Extract the (x, y) coordinate from the center of the cell holding the provided text.  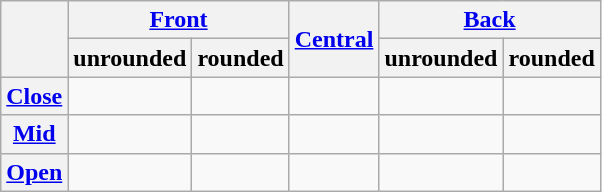
Close (34, 96)
Front (178, 20)
Back (490, 20)
Mid (34, 134)
Open (34, 172)
Central (334, 39)
